Provide the (x, y) coordinate of the cell's center where the given text is located.  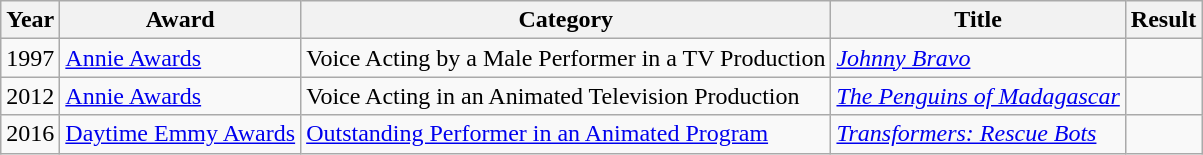
Category (566, 20)
Title (978, 20)
Year (30, 20)
Johnny Bravo (978, 58)
The Penguins of Madagascar (978, 96)
Transformers: Rescue Bots (978, 134)
Voice Acting in an Animated Television Production (566, 96)
2012 (30, 96)
Result (1163, 20)
2016 (30, 134)
Voice Acting by a Male Performer in a TV Production (566, 58)
1997 (30, 58)
Daytime Emmy Awards (180, 134)
Award (180, 20)
Outstanding Performer in an Animated Program (566, 134)
